Identify which cell holds the provided text, then report its [X, Y] central coordinate. 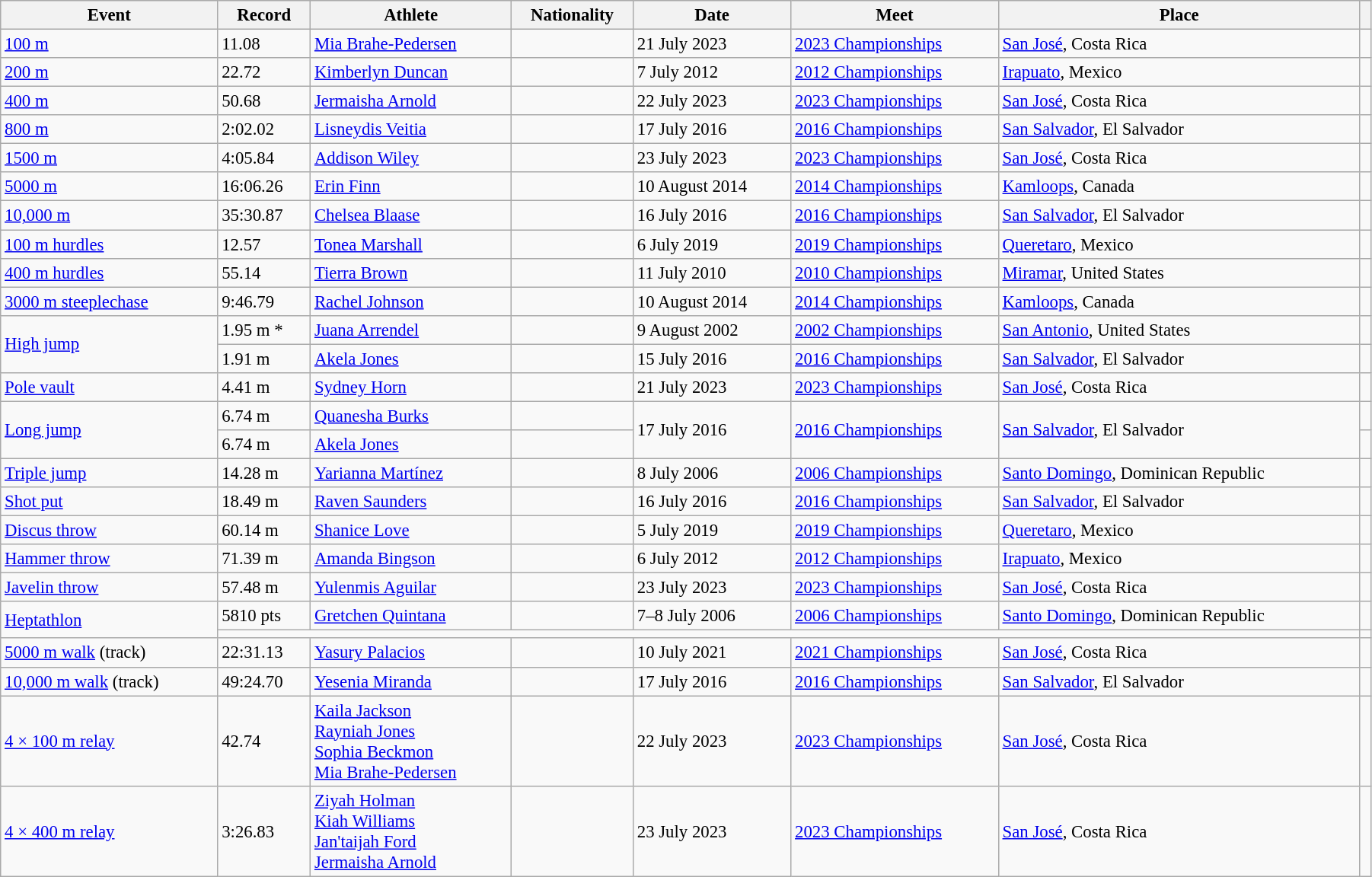
Rachel Johnson [411, 301]
Javelin throw [110, 588]
Yasury Palacios [411, 653]
Meet [895, 15]
Pole vault [110, 387]
57.48 m [264, 588]
50.68 [264, 101]
5000 m walk (track) [110, 653]
Kaila JacksonRayniah JonesSophia BeckmonMia Brahe-Pedersen [411, 741]
800 m [110, 129]
22:31.13 [264, 653]
3000 m steeplechase [110, 301]
Raven Saunders [411, 502]
Gretchen Quintana [411, 616]
8 July 2006 [711, 473]
Triple jump [110, 473]
71.39 m [264, 559]
Tonea Marshall [411, 244]
60.14 m [264, 531]
14.28 m [264, 473]
11 July 2010 [711, 273]
3:26.83 [264, 831]
11.08 [264, 44]
Hammer throw [110, 559]
9 August 2002 [711, 330]
400 m hurdles [110, 273]
4 × 100 m relay [110, 741]
55.14 [264, 273]
10 July 2021 [711, 653]
Miramar, United States [1179, 273]
400 m [110, 101]
Yesenia Miranda [411, 681]
Kimberlyn Duncan [411, 72]
42.74 [264, 741]
Record [264, 15]
22.72 [264, 72]
10,000 m [110, 215]
Erin Finn [411, 187]
Yarianna Martínez [411, 473]
9:46.79 [264, 301]
2002 Championships [895, 330]
5 July 2019 [711, 531]
18.49 m [264, 502]
49:24.70 [264, 681]
6 July 2012 [711, 559]
7 July 2012 [711, 72]
1500 m [110, 158]
35:30.87 [264, 215]
Tierra Brown [411, 273]
1.91 m [264, 359]
Mia Brahe-Pedersen [411, 44]
Juana Arrendel [411, 330]
4.41 m [264, 387]
Ziyah HolmanKiah WilliamsJan'taijah FordJermaisha Arnold [411, 831]
15 July 2016 [711, 359]
2010 Championships [895, 273]
Heptathlon [110, 620]
Athlete [411, 15]
7–8 July 2006 [711, 616]
2:02.02 [264, 129]
200 m [110, 72]
High jump [110, 344]
5000 m [110, 187]
Jermaisha Arnold [411, 101]
Place [1179, 15]
100 m [110, 44]
San Antonio, United States [1179, 330]
5810 pts [264, 616]
1.95 m * [264, 330]
Quanesha Burks [411, 416]
4 × 400 m relay [110, 831]
16:06.26 [264, 187]
Shot put [110, 502]
Nationality [573, 15]
12.57 [264, 244]
Yulenmis Aguilar [411, 588]
10,000 m walk (track) [110, 681]
100 m hurdles [110, 244]
4:05.84 [264, 158]
Shanice Love [411, 531]
Addison Wiley [411, 158]
Discus throw [110, 531]
Amanda Bingson [411, 559]
Event [110, 15]
Long jump [110, 429]
Chelsea Blaase [411, 215]
Lisneydis Veitia [411, 129]
6 July 2019 [711, 244]
2021 Championships [895, 653]
Date [711, 15]
Sydney Horn [411, 387]
